Provide the [X, Y] coordinate of the cell's center where the given text is located.  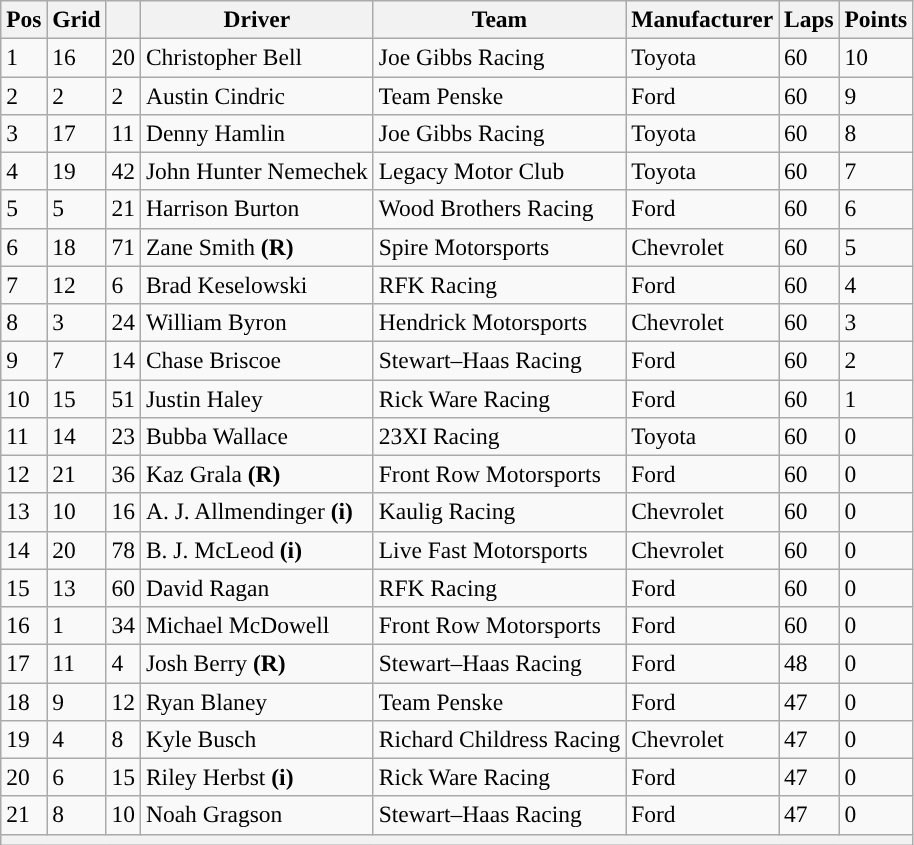
23XI Racing [499, 436]
Christopher Bell [256, 57]
Kyle Busch [256, 739]
Riley Herbst (i) [256, 777]
David Ragan [256, 588]
Harrison Burton [256, 209]
Legacy Motor Club [499, 171]
A. J. Allmendinger (i) [256, 512]
Zane Smith (R) [256, 247]
Hendrick Motorsports [499, 322]
Justin Haley [256, 398]
Spire Motorsports [499, 247]
B. J. McLeod (i) [256, 550]
51 [123, 398]
78 [123, 550]
Chase Briscoe [256, 360]
Pos [24, 19]
Points [876, 19]
John Hunter Nemechek [256, 171]
Michael McDowell [256, 625]
71 [123, 247]
Josh Berry (R) [256, 663]
Austin Cindric [256, 95]
Live Fast Motorsports [499, 550]
36 [123, 474]
34 [123, 625]
Grid [76, 19]
Kaulig Racing [499, 512]
Laps [810, 19]
Manufacturer [702, 19]
Ryan Blaney [256, 701]
Kaz Grala (R) [256, 474]
48 [810, 663]
William Byron [256, 322]
Noah Gragson [256, 815]
Driver [256, 19]
Richard Childress Racing [499, 739]
Team [499, 19]
23 [123, 436]
Wood Brothers Racing [499, 209]
24 [123, 322]
Bubba Wallace [256, 436]
Brad Keselowski [256, 285]
Denny Hamlin [256, 133]
42 [123, 171]
